Pinpoint the cell where the given text exists, returning its [X, Y] midpoint coordinate. 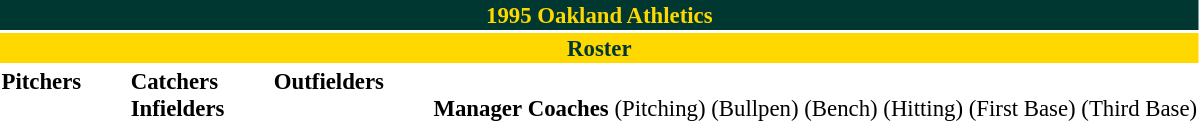
Roster [600, 48]
1995 Oakland Athletics [600, 15]
